Capture the cell that displays the provided text and extract its [X, Y] central coordinate. 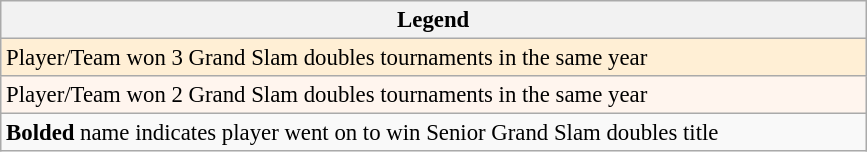
Player/Team won 2 Grand Slam doubles tournaments in the same year [434, 95]
Legend [434, 20]
Bolded name indicates player went on to win Senior Grand Slam doubles title [434, 133]
Player/Team won 3 Grand Slam doubles tournaments in the same year [434, 58]
